Locate the cell with the specified text and output its (X, Y) center coordinate. 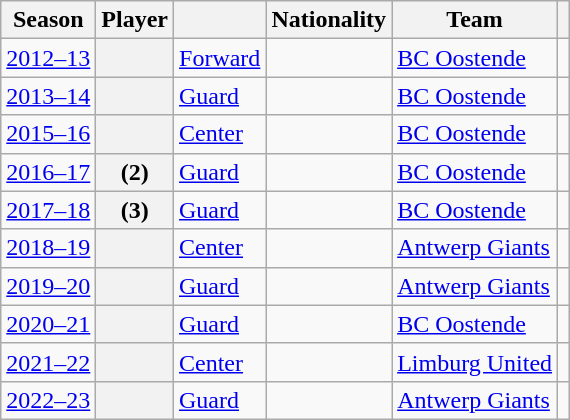
2021–22 (48, 362)
Season (48, 20)
2013–14 (48, 96)
2016–17 (48, 172)
Forward (220, 58)
Player (135, 20)
2017–18 (48, 210)
2012–13 (48, 58)
2019–20 (48, 286)
Nationality (329, 20)
Team (475, 20)
2018–19 (48, 248)
Limburg United (475, 362)
(2) (135, 172)
2015–16 (48, 134)
2022–23 (48, 400)
2020–21 (48, 324)
(3) (135, 210)
